For the text-containing cell, return its midpoint in (X, Y) coordinate format. 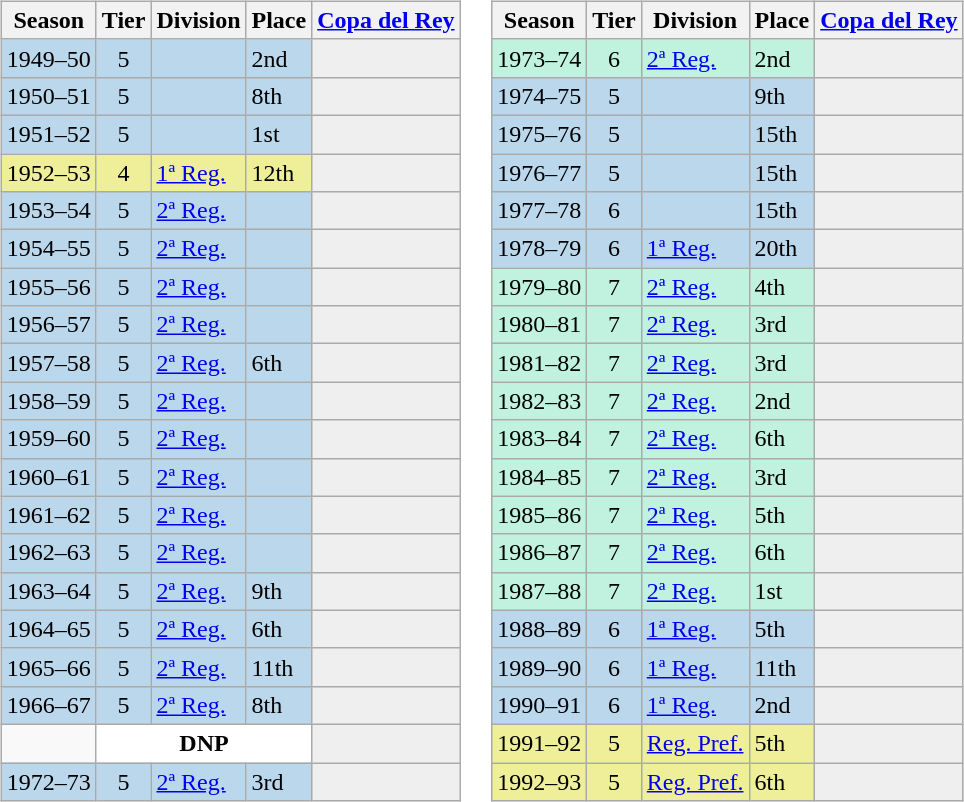
1975–76 (540, 134)
1973–74 (540, 58)
1965–66 (48, 667)
1961–62 (48, 515)
1990–91 (540, 705)
1974–75 (540, 96)
1986–87 (540, 553)
1966–67 (48, 705)
12th (279, 173)
1960–61 (48, 477)
20th (782, 249)
1963–64 (48, 591)
1951–52 (48, 134)
1983–84 (540, 439)
1980–81 (540, 325)
1954–55 (48, 249)
1978–79 (540, 249)
1958–59 (48, 401)
1957–58 (48, 363)
1985–86 (540, 515)
1976–77 (540, 173)
1959–60 (48, 439)
1989–90 (540, 667)
1977–78 (540, 211)
1988–89 (540, 629)
1987–88 (540, 591)
1962–63 (48, 553)
DNP (204, 743)
1982–83 (540, 401)
1949–50 (48, 58)
1955–56 (48, 287)
1981–82 (540, 363)
1950–51 (48, 96)
1964–65 (48, 629)
1953–54 (48, 211)
1991–92 (540, 743)
1979–80 (540, 287)
1952–53 (48, 173)
4 (124, 173)
1984–85 (540, 477)
4th (782, 287)
1992–93 (540, 781)
1956–57 (48, 325)
1972–73 (48, 781)
